Capture the cell that displays the provided text and extract its (X, Y) central coordinate. 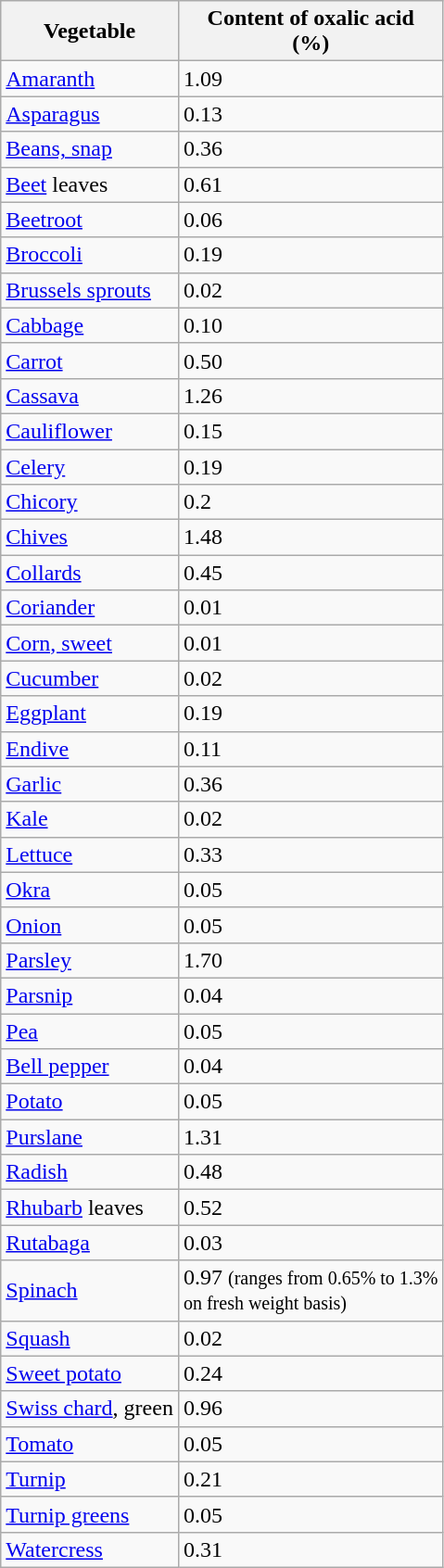
0.45 (311, 573)
Radish (90, 1172)
Chicory (90, 502)
Coriander (90, 608)
0.24 (311, 1373)
1.31 (311, 1137)
Celery (90, 466)
Turnip (90, 1479)
Corn, sweet (90, 643)
Cauliflower (90, 431)
Squash (90, 1338)
Cassava (90, 396)
Vegetable (90, 32)
1.26 (311, 396)
Carrot (90, 360)
0.50 (311, 360)
0.21 (311, 1479)
0.52 (311, 1208)
1.09 (311, 79)
0.15 (311, 431)
Garlic (90, 784)
0.97 (ranges from 0.65% to 1.3%on fresh weight basis) (311, 1290)
1.70 (311, 960)
Sweet potato (90, 1373)
0.61 (311, 184)
0.13 (311, 114)
0.48 (311, 1172)
Lettuce (90, 854)
Bell pepper (90, 1067)
Broccoli (90, 255)
Onion (90, 925)
Cucumber (90, 678)
Tomato (90, 1444)
0.31 (311, 1549)
0.33 (311, 854)
Parsley (90, 960)
Kale (90, 819)
0.11 (311, 749)
Swiss chard, green (90, 1409)
1.48 (311, 537)
0.96 (311, 1409)
Chives (90, 537)
Rutabaga (90, 1243)
Beetroot (90, 220)
Okra (90, 890)
Amaranth (90, 79)
Asparagus (90, 114)
Spinach (90, 1290)
0.06 (311, 220)
Brussels sprouts (90, 290)
Cabbage (90, 325)
Endive (90, 749)
Beans, snap (90, 149)
Collards (90, 573)
0.2 (311, 502)
0.10 (311, 325)
Beet leaves (90, 184)
Potato (90, 1102)
Watercress (90, 1549)
Content of oxalic acid(%) (311, 32)
Turnip greens (90, 1514)
Rhubarb leaves (90, 1208)
0.03 (311, 1243)
Pea (90, 1031)
Eggplant (90, 714)
Purslane (90, 1137)
Parsnip (90, 995)
